Find where the given text appears and provide that cell's center as (x, y) coordinate. 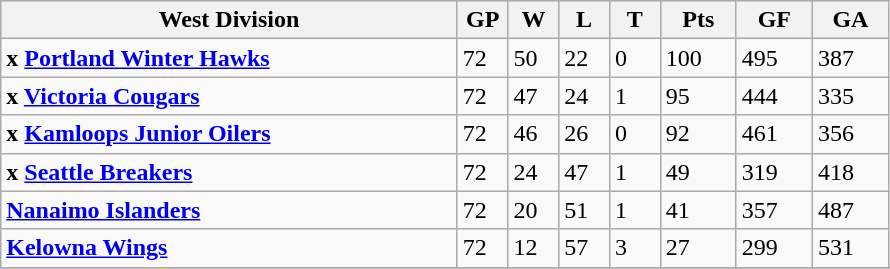
357 (774, 210)
531 (850, 248)
461 (774, 134)
Nanaimo Islanders (230, 210)
41 (698, 210)
T (634, 20)
319 (774, 172)
356 (850, 134)
335 (850, 96)
27 (698, 248)
95 (698, 96)
444 (774, 96)
Kelowna Wings (230, 248)
51 (584, 210)
GP (482, 20)
x Victoria Cougars (230, 96)
L (584, 20)
26 (584, 134)
West Division (230, 20)
92 (698, 134)
Pts (698, 20)
46 (534, 134)
100 (698, 58)
12 (534, 248)
387 (850, 58)
x Portland Winter Hawks (230, 58)
20 (534, 210)
x Kamloops Junior Oilers (230, 134)
50 (534, 58)
3 (634, 248)
487 (850, 210)
57 (584, 248)
495 (774, 58)
W (534, 20)
49 (698, 172)
GF (774, 20)
418 (850, 172)
x Seattle Breakers (230, 172)
299 (774, 248)
GA (850, 20)
22 (584, 58)
